Return the (X, Y) coordinate for the center point of the cell that contains the specified text.  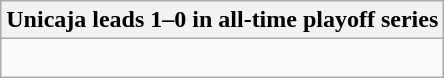
Unicaja leads 1–0 in all-time playoff series (222, 20)
